From the cell containing the given text, extract its center point as [X, Y] coordinate. 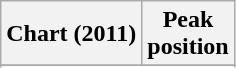
Peakposition [188, 34]
Chart (2011) [72, 34]
